From the cell containing the given text, extract its center point as [x, y] coordinate. 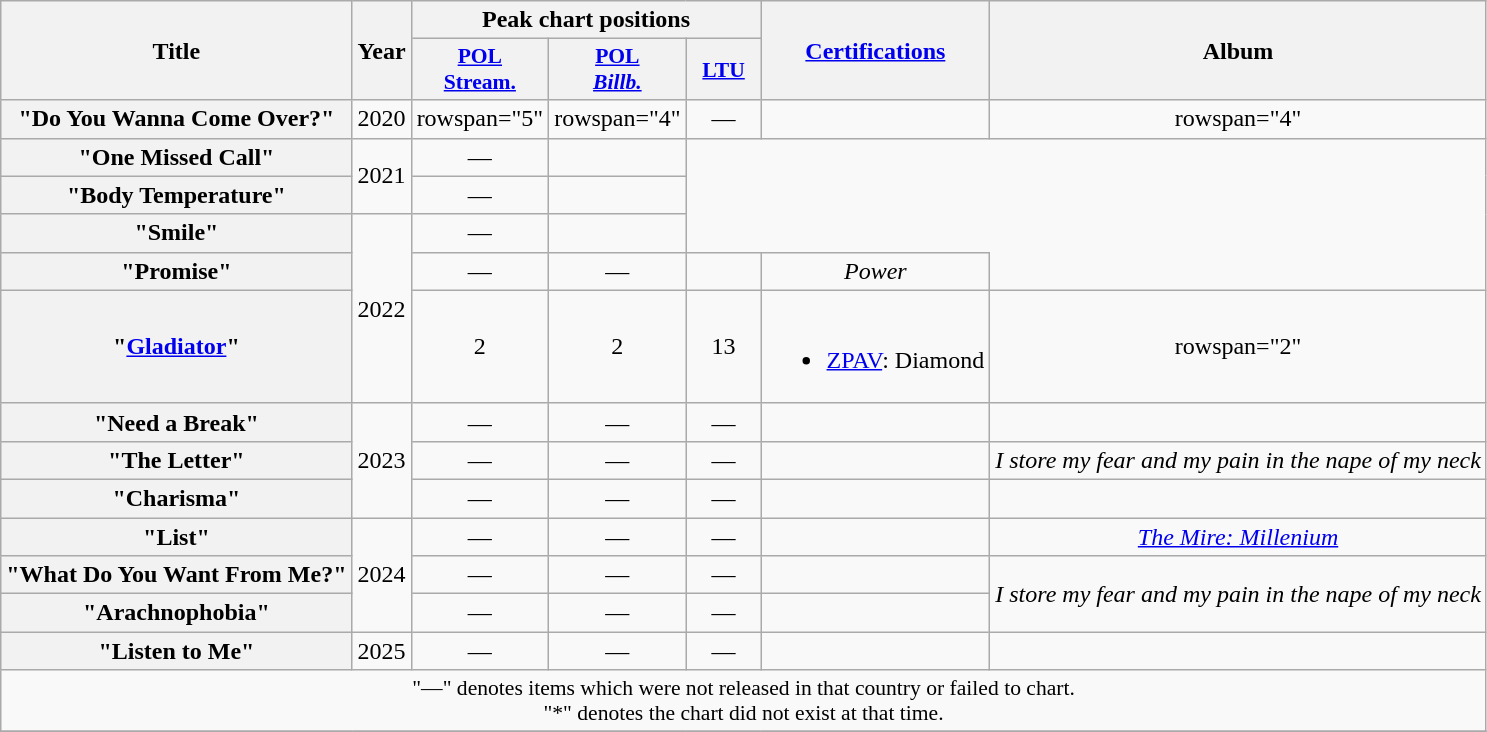
Album [1238, 50]
"Promise" [176, 271]
"Need a Break" [176, 422]
"List" [176, 537]
"Do You Wanna Come Over?" [176, 119]
rowspan="5" [480, 119]
Peak chart positions [586, 20]
ZPAV: Diamond [876, 346]
"Arachnophobia" [176, 613]
2020 [382, 119]
"—" denotes items which were not released in that country or failed to chart."*" denotes the chart did not exist at that time. [744, 700]
2024 [382, 575]
13 [724, 346]
Title [176, 50]
"What Do You Want From Me?" [176, 575]
The Mire: Millenium [1238, 537]
"Body Temperature" [176, 195]
"Charisma" [176, 498]
Year [382, 50]
"One Missed Call" [176, 157]
POLBillb. [618, 70]
"Smile" [176, 233]
rowspan="2" [1238, 346]
2025 [382, 651]
POLStream. [480, 70]
2023 [382, 460]
2021 [382, 176]
2022 [382, 308]
LTU [724, 70]
"Gladiator" [176, 346]
Power [876, 271]
"The Letter" [176, 460]
Certifications [876, 50]
"Listen to Me" [176, 651]
